Output the (x, y) coordinate of the center of the cell containing the given text.  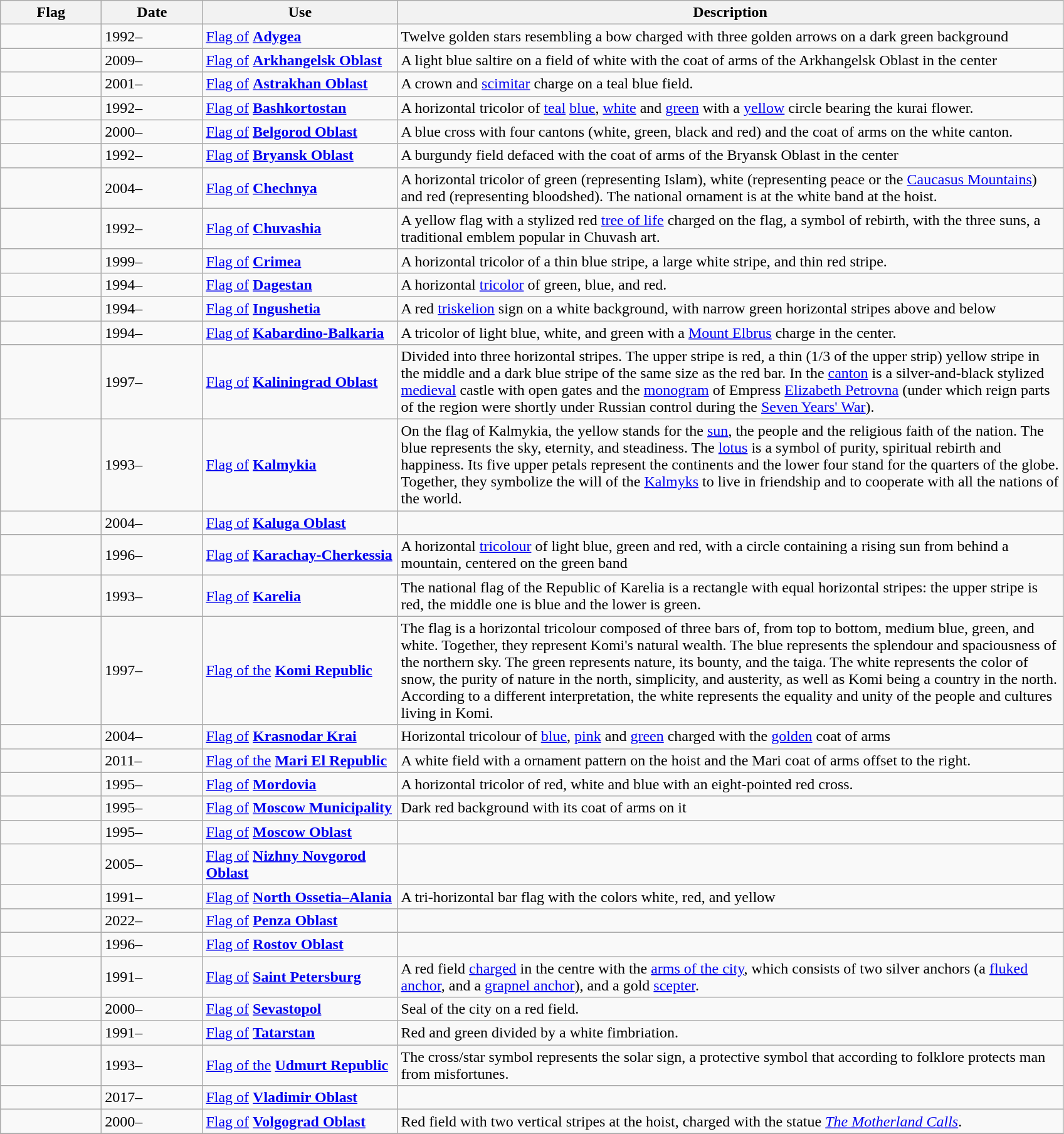
Flag of Sevastopol (300, 1009)
Dark red background with its coat of arms on it (730, 808)
Flag of the Mari El Republic (300, 760)
A tricolor of light blue, white, and green with a Mount Elbrus charge in the center. (730, 333)
Flag of Dagestan (300, 285)
Flag of Adygea (300, 36)
A horizontal tricolor of a thin blue stripe, a large white stripe, and thin red stripe. (730, 261)
Flag of Kalmykia (300, 465)
A red triskelion sign on a white background, with narrow green horizontal stripes above and below (730, 308)
A burgundy field defaced with the coat of arms of the Bryansk Oblast in the center (730, 155)
2001– (152, 84)
1999– (152, 261)
Flag of Moscow Municipality (300, 808)
Flag of Ingushetia (300, 308)
Flag of Volgograd Oblast (300, 1121)
The cross/star symbol represents the solar sign, a protective symbol that according to folklore protects man from misfortunes. (730, 1066)
Flag of the Udmurt Republic (300, 1066)
Horizontal tricolour of blue, pink and green charged with the golden coat of arms (730, 737)
Date (152, 13)
Use (300, 13)
2009– (152, 60)
Flag of Belgorod Oblast (300, 132)
Flag of Chuvashia (300, 228)
A horizontal tricolour of light blue, green and red, with a circle containing a rising sun from behind a mountain, centered on the green band (730, 555)
Flag of Karachay-Cherkessia (300, 555)
Flag (51, 13)
Flag of Astrakhan Oblast (300, 84)
Seal of the city on a red field. (730, 1009)
Flag of Krasnodar Krai (300, 737)
Flag of Tatarstan (300, 1033)
A blue cross with four cantons (white, green, black and red) and the coat of arms on the white canton. (730, 132)
A horizontal tricolor of green, blue, and red. (730, 285)
A light blue saltire on a field of white with the coat of arms of the Arkhangelsk Oblast in the center (730, 60)
Flag of Kabardino-Balkaria (300, 333)
A tri-horizontal bar flag with the colors white, red, and yellow (730, 896)
Red and green divided by a white fimbriation. (730, 1033)
Flag of Saint Petersburg (300, 977)
Flag of the Komi Republic (300, 671)
A horizontal tricolor of teal blue, white and green with a yellow circle bearing the kurai flower. (730, 108)
Flag of Vladimir Oblast (300, 1098)
Twelve golden stars resembling a bow charged with three golden arrows on a dark green background (730, 36)
Flag of Karelia (300, 596)
2005– (152, 864)
A white field with a ornament pattern on the hoist and the Mari coat of arms offset to the right. (730, 760)
Flag of Bashkortostan (300, 108)
Red field with two vertical stripes at the hoist, charged with the statue The Motherland Calls. (730, 1121)
2017– (152, 1098)
Flag of Crimea (300, 261)
Flag of Bryansk Oblast (300, 155)
2011– (152, 760)
Flag of Kaliningrad Oblast (300, 382)
Flag of Rostov Oblast (300, 944)
Flag of Kaluga Oblast (300, 523)
Description (730, 13)
Flag of Moscow Oblast (300, 832)
Flag of Chechnya (300, 188)
A crown and scimitar charge on a teal blue field. (730, 84)
Flag of Penza Oblast (300, 920)
Flag of North Ossetia–Alania (300, 896)
Flag of Mordovia (300, 784)
Flag of Nizhny Novgorod Oblast (300, 864)
Flag of Arkhangelsk Oblast (300, 60)
A horizontal tricolor of red, white and blue with an eight-pointed red cross. (730, 784)
2022– (152, 920)
